Detect which cell encompasses the target text, then output its [x, y] center coordinate. 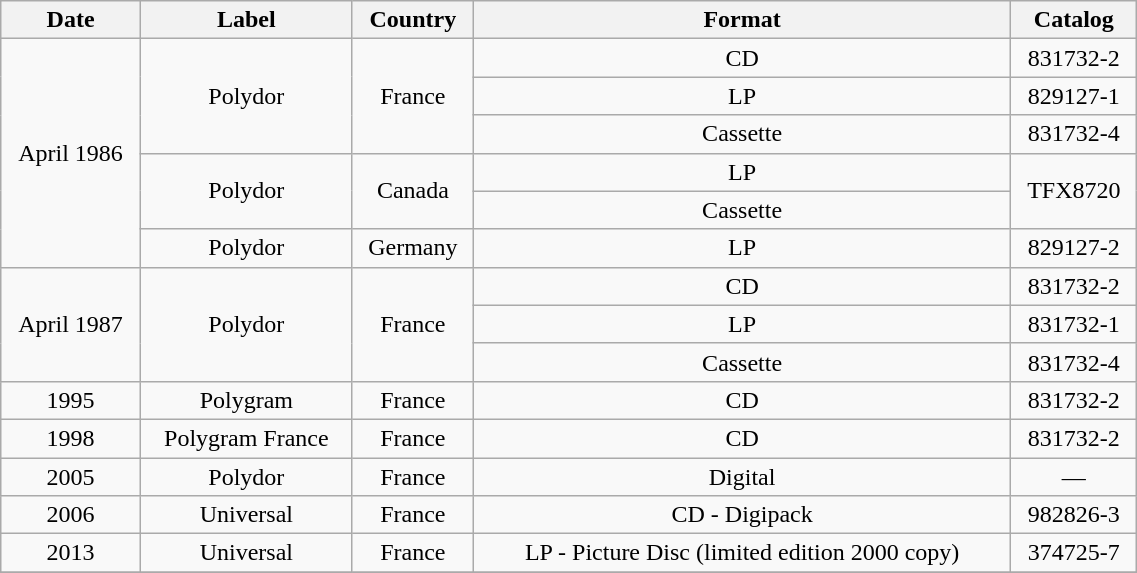
CD - Digipack [742, 515]
374725-7 [1074, 553]
Catalog [1074, 20]
Canada [412, 191]
Country [412, 20]
Date [71, 20]
2005 [71, 477]
April 1986 [71, 153]
— [1074, 477]
2013 [71, 553]
1998 [71, 438]
1995 [71, 400]
TFX8720 [1074, 191]
April 1987 [71, 324]
Germany [412, 248]
Digital [742, 477]
Polygram [246, 400]
831732-1 [1074, 324]
829127-2 [1074, 248]
Polygram France [246, 438]
Label [246, 20]
982826-3 [1074, 515]
2006 [71, 515]
LP - Picture Disc (limited edition 2000 copy) [742, 553]
Format [742, 20]
829127-1 [1074, 96]
